Locate the cell with the specified text and output its (x, y) center coordinate. 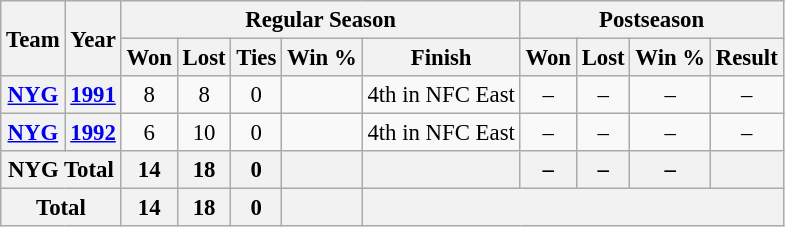
Regular Season (320, 20)
Result (746, 58)
NYG Total (61, 170)
6 (149, 133)
1992 (93, 133)
1991 (93, 95)
10 (204, 133)
Postseason (652, 20)
Total (61, 208)
Team (33, 38)
Ties (256, 58)
Finish (441, 58)
Year (93, 38)
